Scan for the cell matching the given text and deliver its [x, y] coordinate at center. 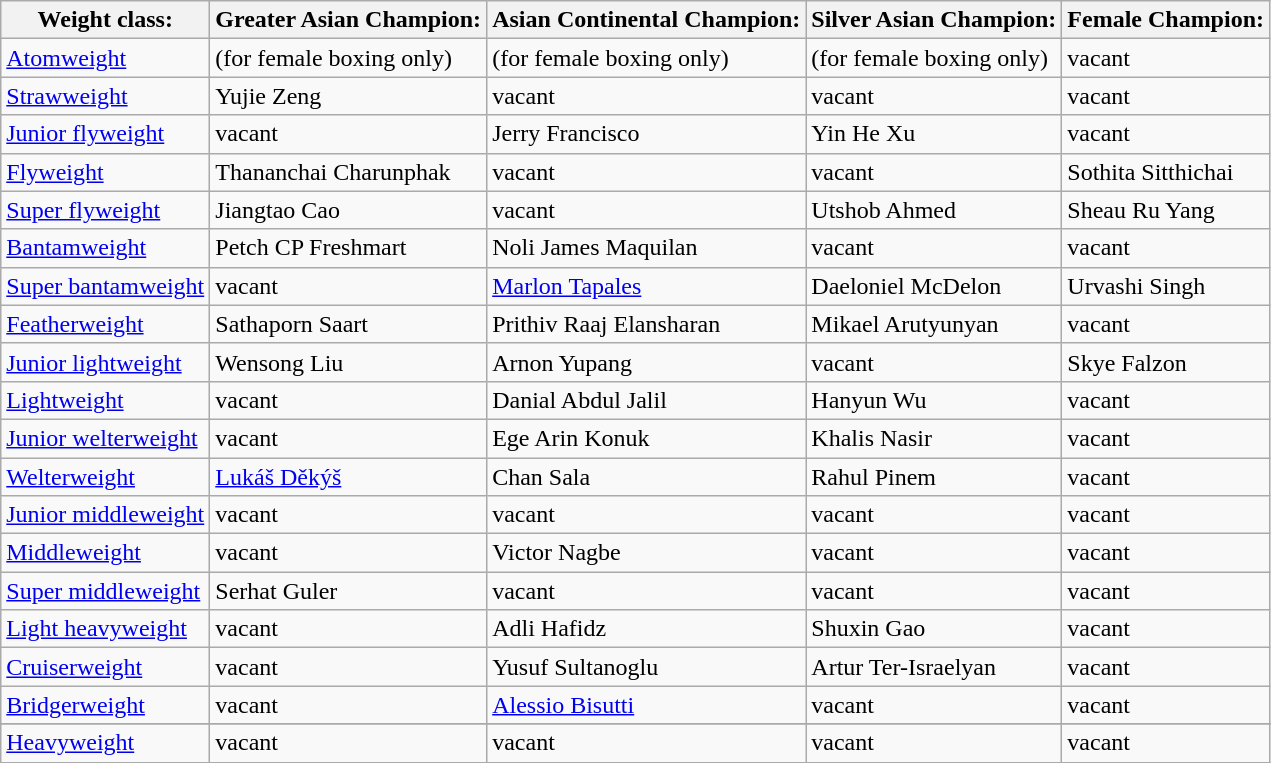
Yin He Xu [934, 134]
Alessio Bisutti [646, 705]
Wensong Liu [348, 362]
Bridgerweight [106, 705]
Artur Ter-Israelyan [934, 667]
Hanyun Wu [934, 400]
Danial Abdul Jalil [646, 400]
Junior welterweight [106, 438]
Light heavyweight [106, 629]
Urvashi Singh [1166, 286]
Adli Hafidz [646, 629]
Junior lightweight [106, 362]
Junior middleweight [106, 515]
Khalis Nasir [934, 438]
Strawweight [106, 96]
Arnon Yupang [646, 362]
Flyweight [106, 172]
Cruiserweight [106, 667]
Heavyweight [106, 743]
Rahul Pinem [934, 477]
Jiangtao Cao [348, 210]
Ege Arin Konuk [646, 438]
Sathaporn Saart [348, 324]
Welterweight [106, 477]
Lukáš Děkýš [348, 477]
Sothita Sitthichai [1166, 172]
Super middleweight [106, 591]
Sheau Ru Yang [1166, 210]
Chan Sala [646, 477]
Prithiv Raaj Elansharan [646, 324]
Atomweight [106, 58]
Utshob Ahmed [934, 210]
Thananchai Charunphak [348, 172]
Lightweight [106, 400]
Yusuf Sultanoglu [646, 667]
Female Champion: [1166, 20]
Shuxin Gao [934, 629]
Noli James Maquilan [646, 248]
Silver Asian Champion: [934, 20]
Junior flyweight [106, 134]
Super flyweight [106, 210]
Skye Falzon [1166, 362]
Weight class: [106, 20]
Middleweight [106, 553]
Bantamweight [106, 248]
Marlon Tapales [646, 286]
Mikael Arutyunyan [934, 324]
Daeloniel McDelon [934, 286]
Greater Asian Champion: [348, 20]
Super bantamweight [106, 286]
Petch CP Freshmart [348, 248]
Featherweight [106, 324]
Yujie Zeng [348, 96]
Jerry Francisco [646, 134]
Serhat Guler [348, 591]
Victor Nagbe [646, 553]
Asian Continental Champion: [646, 20]
